Locate the cell with the specified text and output its [x, y] center coordinate. 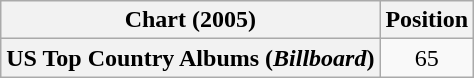
Chart (2005) [190, 20]
US Top Country Albums (Billboard) [190, 58]
Position [427, 20]
65 [427, 58]
